Detect which cell encompasses the target text, then output its (X, Y) center coordinate. 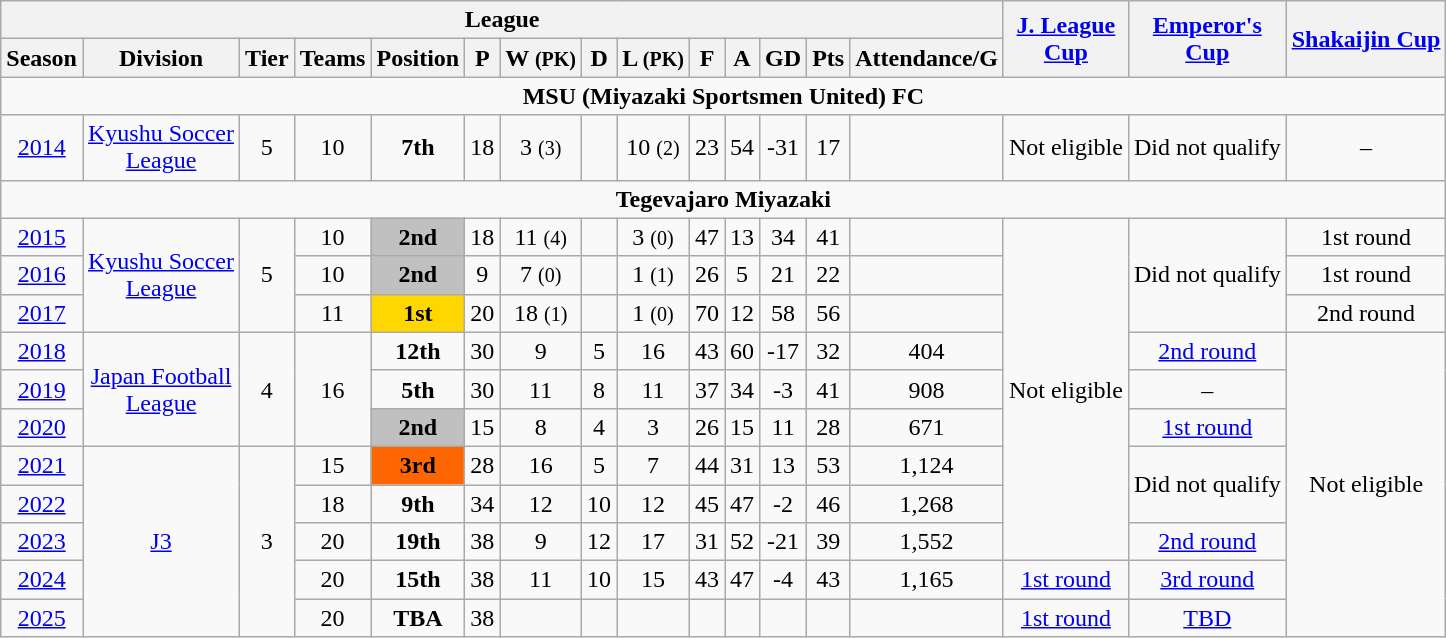
F (706, 58)
Shakaijin Cup (1366, 39)
7 (0) (541, 275)
7th (418, 148)
J. League Cup (1066, 39)
Teams (332, 58)
44 (706, 465)
671 (927, 427)
3rd (418, 465)
-21 (784, 542)
3 (0) (654, 237)
Division (160, 58)
45 (706, 503)
2022 (42, 503)
2019 (42, 389)
2014 (42, 148)
12th (418, 351)
37 (706, 389)
1 (0) (654, 313)
22 (828, 275)
Japan FootballLeague (160, 389)
2018 (42, 351)
58 (784, 313)
70 (706, 313)
3 (3) (541, 148)
TBA (418, 618)
Attendance/G (927, 58)
-3 (784, 389)
2024 (42, 580)
-2 (784, 503)
A (742, 58)
League (502, 20)
908 (927, 389)
2017 (42, 313)
46 (828, 503)
1,268 (927, 503)
-31 (784, 148)
7 (654, 465)
54 (742, 148)
Position (418, 58)
56 (828, 313)
52 (742, 542)
11 (4) (541, 237)
-4 (784, 580)
2023 (42, 542)
2025 (42, 618)
32 (828, 351)
39 (828, 542)
Pts (828, 58)
L (PK) (654, 58)
1,552 (927, 542)
1 (1) (654, 275)
3rd round (1207, 580)
1,165 (927, 580)
Season (42, 58)
18 (1) (541, 313)
Tegevajaro Miyazaki (724, 199)
Emperor's Cup (1207, 39)
2016 (42, 275)
21 (784, 275)
2015 (42, 237)
W (PK) (541, 58)
Tier (268, 58)
GD (784, 58)
5th (418, 389)
60 (742, 351)
19th (418, 542)
1st (418, 313)
J3 (160, 541)
53 (828, 465)
2020 (42, 427)
P (482, 58)
MSU (Miyazaki Sportsmen United) FC (724, 96)
TBD (1207, 618)
2021 (42, 465)
404 (927, 351)
23 (706, 148)
1,124 (927, 465)
D (600, 58)
-17 (784, 351)
15th (418, 580)
9th (418, 503)
10 (2) (654, 148)
